Identify which cell holds the provided text, then report its (x, y) central coordinate. 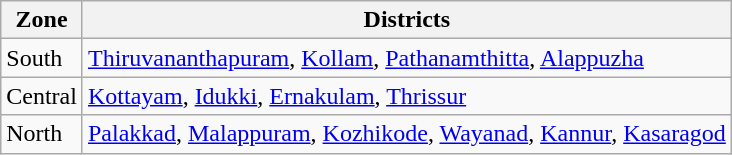
Palakkad, Malappuram, Kozhikode, Wayanad, Kannur, Kasaragod (406, 134)
Kottayam, Idukki, Ernakulam, Thrissur (406, 96)
Central (42, 96)
North (42, 134)
Thiruvananthapuram, Kollam, Pathanamthitta, Alappuzha (406, 58)
Districts (406, 20)
Zone (42, 20)
South (42, 58)
